Search for the cell housing the specified text and yield its (x, y) center coordinate. 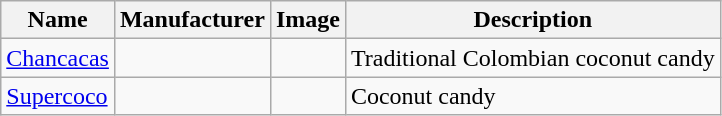
Chancacas (58, 58)
Manufacturer (192, 20)
Supercoco (58, 96)
Name (58, 20)
Description (532, 20)
Coconut candy (532, 96)
Image (308, 20)
Traditional Colombian coconut candy (532, 58)
